Return [X, Y] of the center of cell containing provided text 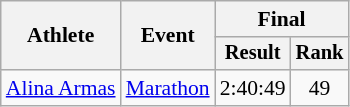
Rank [320, 54]
49 [320, 88]
Alina Armas [61, 88]
2:40:49 [253, 88]
Event [168, 36]
Final [282, 19]
Marathon [168, 88]
Athlete [61, 36]
Result [253, 54]
